For the text-containing cell, return its midpoint in [x, y] coordinate format. 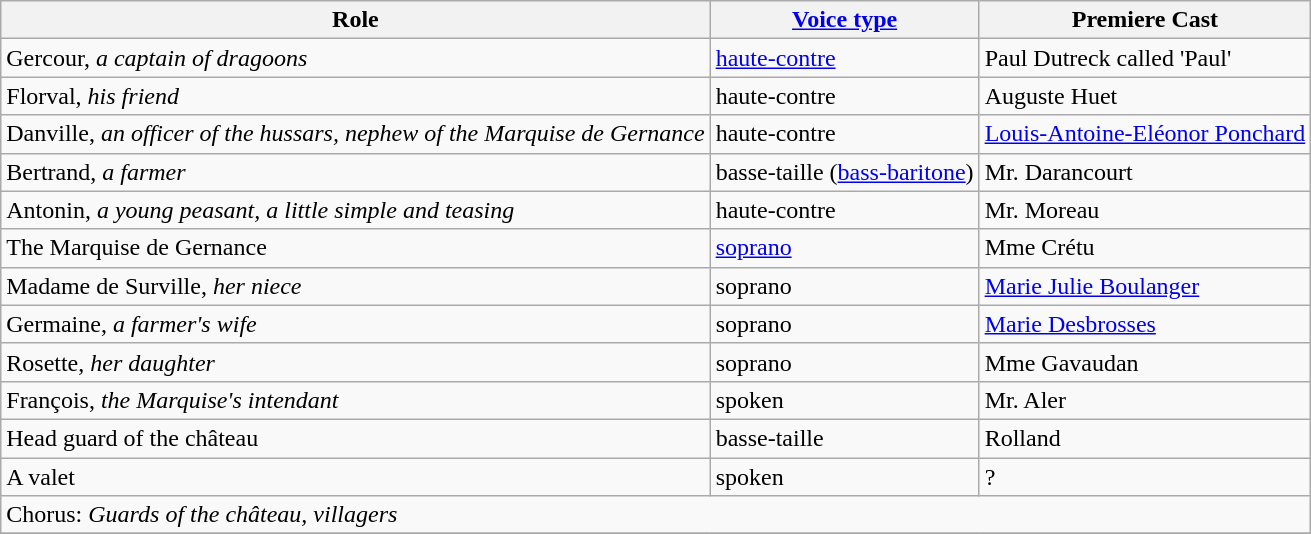
Auguste Huet [1145, 96]
? [1145, 477]
Louis-Antoine-Eléonor Ponchard [1145, 134]
Florval, his friend [356, 96]
Danville, an officer of the hussars, nephew of the Marquise de Gernance [356, 134]
Gercour, a captain of dragoons [356, 58]
The Marquise de Gernance [356, 248]
Bertrand, a farmer [356, 172]
Premiere Cast [1145, 20]
Marie Desbrosses [1145, 324]
Marie Julie Boulanger [1145, 286]
Mr. Aler [1145, 400]
Antonin, a young peasant, a little simple and teasing [356, 210]
François, the Marquise's intendant [356, 400]
Mr. Moreau [1145, 210]
Mr. Darancourt [1145, 172]
Paul Dutreck called 'Paul' [1145, 58]
Voice type [844, 20]
Madame de Surville, her niece [356, 286]
basse-taille (bass-baritone) [844, 172]
Mme Crétu [1145, 248]
Mme Gavaudan [1145, 362]
basse-taille [844, 438]
Role [356, 20]
Rosette, her daughter [356, 362]
Germaine, a farmer's wife [356, 324]
A valet [356, 477]
Chorus: Guards of the château, villagers [656, 515]
Head guard of the château [356, 438]
Rolland [1145, 438]
